Return (X, Y) of the center of cell containing provided text 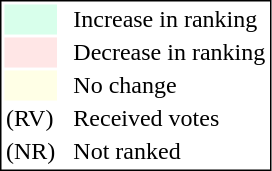
(NR) (30, 151)
Received votes (170, 119)
No change (170, 85)
Increase in ranking (170, 19)
Decrease in ranking (170, 53)
(RV) (30, 119)
Not ranked (170, 151)
